Pinpoint the cell where the given text exists, returning its [X, Y] midpoint coordinate. 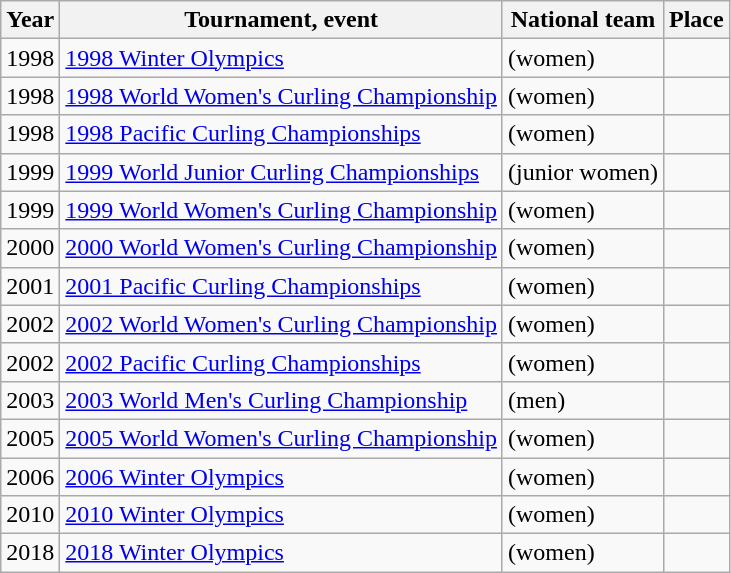
2005 [30, 438]
Year [30, 20]
(junior women) [582, 172]
2006 Winter Olympics [282, 477]
1998 Pacific Curling Championships [282, 134]
2000 [30, 248]
2001 [30, 286]
2002 Pacific Curling Championships [282, 362]
Tournament, event [282, 20]
2003 [30, 400]
2003 World Men's Curling Championship [282, 400]
1999 World Women's Curling Championship [282, 210]
National team [582, 20]
2000 World Women's Curling Championship [282, 248]
2001 Pacific Curling Championships [282, 286]
2002 World Women's Curling Championship [282, 324]
Place [696, 20]
2006 [30, 477]
(men) [582, 400]
2018 [30, 553]
2005 World Women's Curling Championship [282, 438]
1999 World Junior Curling Championships [282, 172]
1998 World Women's Curling Championship [282, 96]
2010 Winter Olympics [282, 515]
2018 Winter Olympics [282, 553]
2010 [30, 515]
1998 Winter Olympics [282, 58]
